Capture the cell that displays the provided text and extract its (x, y) central coordinate. 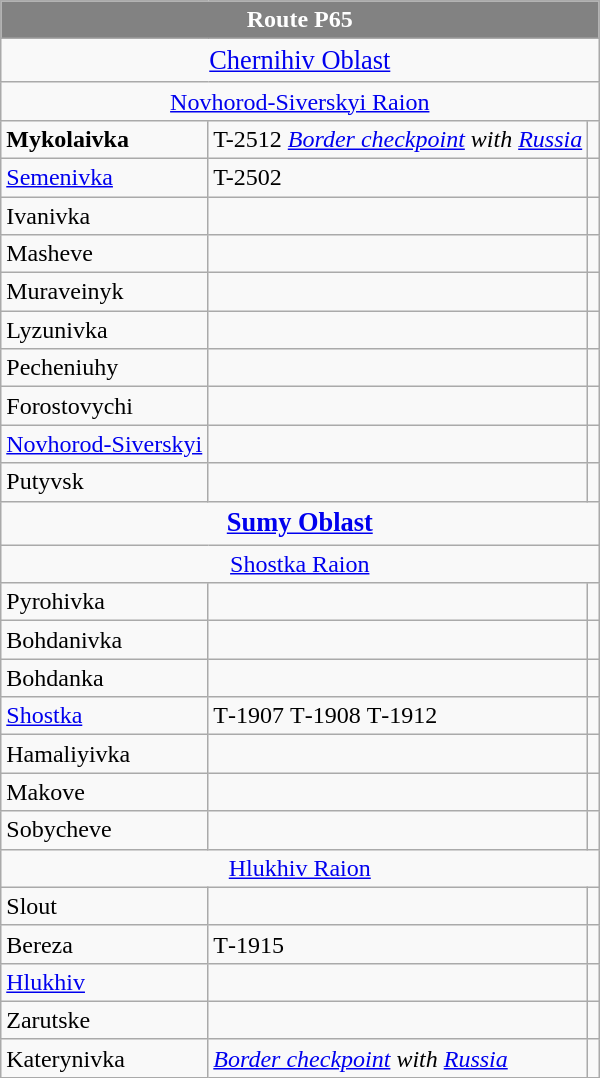
Masheve (104, 254)
Lyzunivka (104, 330)
Forostovychi (104, 406)
Mykolaivka (104, 139)
Hlukhiv Raion (300, 868)
Muraveinyk (104, 292)
Hlukhiv (104, 982)
Zarutske (104, 1020)
Semenivka (104, 177)
Chernihiv Oblast (300, 61)
Shostka Raion (300, 564)
Т-1915 (398, 944)
Т-1907 Т-1908 Т-1912 (398, 716)
Bohdanivka (104, 640)
T-2502 (398, 177)
Border checkpoint with Russia (398, 1058)
Bereza (104, 944)
Novhorod-Siverskyi (104, 444)
Sumy Oblast (300, 523)
Pecheniuhy (104, 368)
Shostka (104, 716)
Makove (104, 792)
Pyrohivka (104, 602)
Katerynivka (104, 1058)
Ivanivka (104, 216)
Novhorod-Siverskyi Raion (300, 101)
Bohdanka (104, 678)
Hamaliyivka (104, 754)
Putyvsk (104, 482)
Route P65 (300, 20)
Slout (104, 906)
Sobycheve (104, 830)
T-2512 Border checkpoint with Russia (398, 139)
